From the cell containing the given text, extract its center point as (X, Y) coordinate. 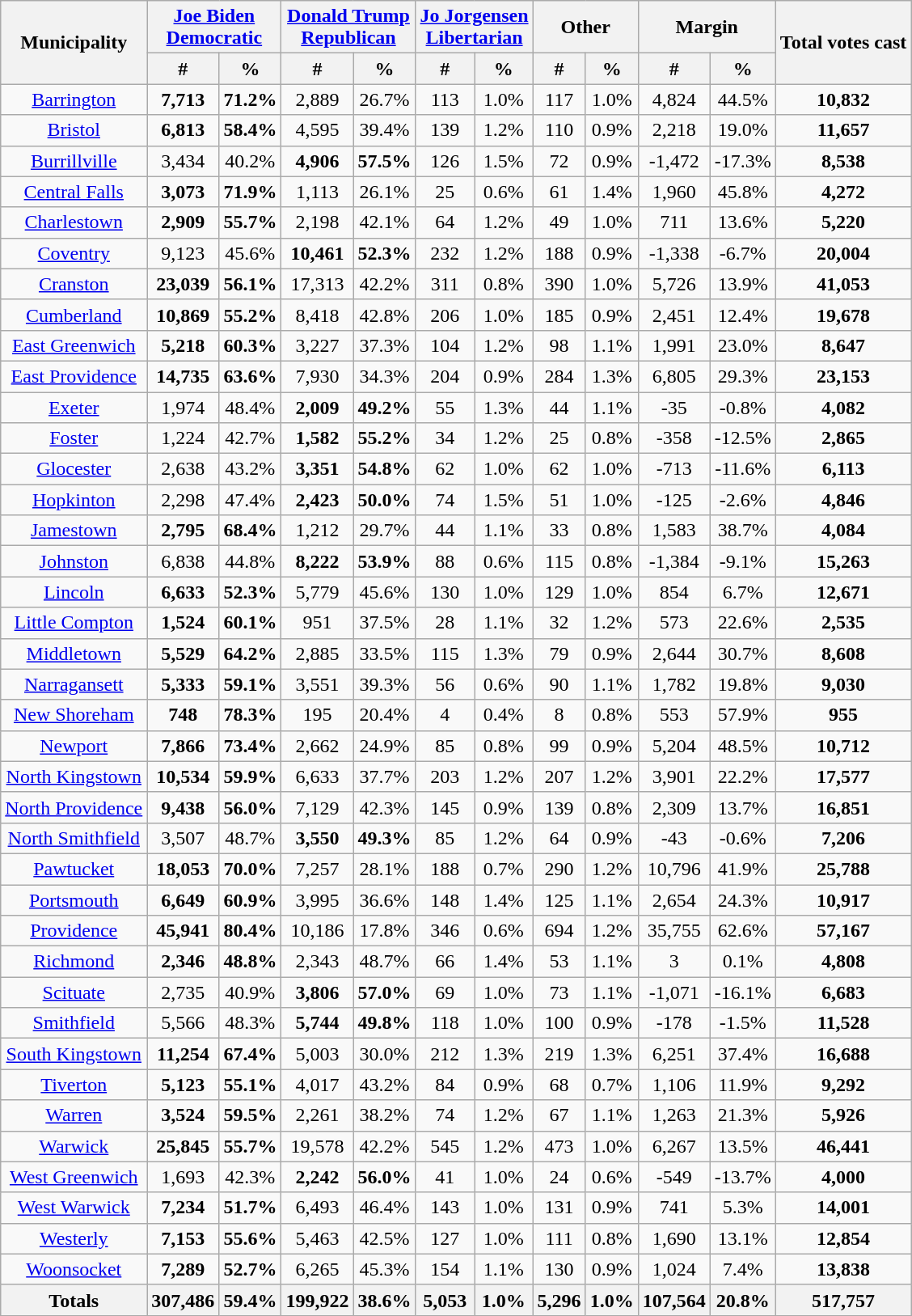
63.6% (251, 376)
232 (445, 253)
11,254 (183, 1054)
107,564 (674, 1300)
23.0% (742, 345)
64.2% (251, 654)
57.0% (385, 992)
148 (445, 900)
33 (559, 531)
Exeter (74, 407)
-549 (674, 1177)
1,212 (317, 531)
North Kingstown (74, 776)
8,418 (317, 315)
4,017 (317, 1085)
-12.5% (742, 438)
45.3% (385, 1269)
18,053 (183, 869)
7,153 (183, 1238)
199,922 (317, 1300)
104 (445, 345)
5.3% (742, 1208)
219 (559, 1054)
52.7% (251, 1269)
10,832 (843, 99)
Barrington (74, 99)
Charlestown (74, 222)
59.9% (251, 776)
-358 (674, 438)
2,346 (183, 962)
2,644 (674, 654)
33.5% (385, 654)
53.9% (385, 561)
67.4% (251, 1054)
204 (445, 376)
23,153 (843, 376)
5,296 (559, 1300)
23,039 (183, 284)
11.9% (742, 1085)
3,551 (317, 684)
129 (559, 592)
Bristol (74, 130)
-713 (674, 469)
57.9% (742, 715)
East Greenwich (74, 345)
5,003 (317, 1054)
6,493 (317, 1208)
48.5% (742, 746)
1,582 (317, 438)
60.1% (251, 623)
7,129 (317, 807)
55.1% (251, 1085)
13,838 (843, 1269)
15,263 (843, 561)
-9.1% (742, 561)
10,461 (317, 253)
-11.6% (742, 469)
79 (559, 654)
127 (445, 1238)
5,744 (317, 1023)
1,782 (674, 684)
7,289 (183, 1269)
17,577 (843, 776)
Middletown (74, 654)
2,909 (183, 222)
37.5% (385, 623)
20.8% (742, 1300)
8,538 (843, 161)
37.3% (385, 345)
25,845 (183, 1146)
98 (559, 345)
951 (317, 623)
3,227 (317, 345)
12.4% (742, 315)
46.4% (385, 1208)
17.8% (385, 931)
Total votes cast (843, 42)
37.7% (385, 776)
-1,071 (674, 992)
67 (559, 1115)
1,693 (183, 1177)
22.6% (742, 623)
49.3% (385, 838)
2,654 (674, 900)
40.2% (251, 161)
3,550 (317, 838)
58.4% (251, 130)
19,578 (317, 1146)
51.7% (251, 1208)
50.0% (385, 500)
4,084 (843, 531)
9,438 (183, 807)
4,824 (674, 99)
0.1% (742, 962)
1,263 (674, 1115)
73 (559, 992)
573 (674, 623)
59.1% (251, 684)
36.6% (385, 900)
207 (559, 776)
38.2% (385, 1115)
34.3% (385, 376)
60.3% (251, 345)
-1,338 (674, 253)
10,534 (183, 776)
Smithfield (74, 1023)
53 (559, 962)
1,974 (183, 407)
7,713 (183, 99)
Portsmouth (74, 900)
57.5% (385, 161)
48.3% (251, 1023)
2,735 (183, 992)
Little Compton (74, 623)
66 (445, 962)
45.8% (742, 192)
195 (317, 715)
69 (445, 992)
311 (445, 284)
Tiverton (74, 1085)
19.0% (742, 130)
113 (445, 99)
44.5% (742, 99)
73.4% (251, 746)
Warren (74, 1115)
5,218 (183, 345)
42.5% (385, 1238)
854 (674, 592)
49 (559, 222)
2,795 (183, 531)
16,688 (843, 1054)
Scituate (74, 992)
12,854 (843, 1238)
41,053 (843, 284)
4,595 (317, 130)
284 (559, 376)
78.3% (251, 715)
62.6% (742, 931)
30.7% (742, 654)
145 (445, 807)
3,901 (674, 776)
-178 (674, 1023)
143 (445, 1208)
55.6% (251, 1238)
40.9% (251, 992)
5,529 (183, 654)
0.4% (505, 715)
3,524 (183, 1115)
-1.5% (742, 1023)
99 (559, 746)
2,885 (317, 654)
3,995 (317, 900)
14,001 (843, 1208)
45,941 (183, 931)
10,186 (317, 931)
72 (559, 161)
2,242 (317, 1177)
Burrillville (74, 161)
2,889 (317, 99)
4,272 (843, 192)
-0.8% (742, 407)
59.4% (251, 1300)
41 (445, 1177)
5,204 (674, 746)
16,851 (843, 807)
-0.6% (742, 838)
2,662 (317, 746)
1,991 (674, 345)
70.0% (251, 869)
7,930 (317, 376)
39.3% (385, 684)
-2.6% (742, 500)
4 (445, 715)
390 (559, 284)
212 (445, 1054)
32 (559, 623)
37.4% (742, 1054)
6,683 (843, 992)
41.9% (742, 869)
Narragansett (74, 684)
6,265 (317, 1269)
5,779 (317, 592)
1,024 (674, 1269)
6,251 (674, 1054)
48.8% (251, 962)
Richmond (74, 962)
5,566 (183, 1023)
29.3% (742, 376)
20,004 (843, 253)
13.6% (742, 222)
-1,384 (674, 561)
North Providence (74, 807)
545 (445, 1146)
2,009 (317, 407)
59.5% (251, 1115)
42.1% (385, 222)
38.6% (385, 1300)
2,309 (674, 807)
126 (445, 161)
12,671 (843, 592)
6,813 (183, 130)
13.5% (742, 1146)
Cranston (74, 284)
100 (559, 1023)
56 (445, 684)
Joe BidenDemocratic (214, 28)
Margin (707, 28)
6,805 (674, 376)
8 (559, 715)
Municipality (74, 42)
44.8% (251, 561)
Warwick (74, 1146)
206 (445, 315)
South Kingstown (74, 1054)
10,917 (843, 900)
131 (559, 1208)
2,218 (674, 130)
East Providence (74, 376)
5,053 (445, 1300)
Westerly (74, 1238)
68 (559, 1085)
19,678 (843, 315)
Cumberland (74, 315)
Providence (74, 931)
2,261 (317, 1115)
4,082 (843, 407)
Hopkinton (74, 500)
346 (445, 931)
4,000 (843, 1177)
11,657 (843, 130)
-35 (674, 407)
28.1% (385, 869)
-13.7% (742, 1177)
9,030 (843, 684)
21.3% (742, 1115)
748 (183, 715)
13.1% (742, 1238)
39.4% (385, 130)
46,441 (843, 1146)
1,960 (674, 192)
5,123 (183, 1085)
553 (674, 715)
-17.3% (742, 161)
38.7% (742, 531)
473 (559, 1146)
54.8% (385, 469)
10,712 (843, 746)
1,113 (317, 192)
1,524 (183, 623)
88 (445, 561)
5,333 (183, 684)
25,788 (843, 869)
2,423 (317, 500)
117 (559, 99)
8,222 (317, 561)
307,486 (183, 1300)
Glocester (74, 469)
42.8% (385, 315)
3,507 (183, 838)
7,866 (183, 746)
Foster (74, 438)
Central Falls (74, 192)
Other (585, 28)
20.4% (385, 715)
694 (559, 931)
6,113 (843, 469)
3,806 (317, 992)
56.1% (251, 284)
5,726 (674, 284)
955 (843, 715)
517,757 (843, 1300)
90 (559, 684)
47.4% (251, 500)
Pawtucket (74, 869)
30.0% (385, 1054)
49.8% (385, 1023)
2,451 (674, 315)
9,123 (183, 253)
6,838 (183, 561)
80.4% (251, 931)
-6.7% (742, 253)
68.4% (251, 531)
711 (674, 222)
4,808 (843, 962)
26.7% (385, 99)
1,106 (674, 1085)
West Greenwich (74, 1177)
2,198 (317, 222)
9,292 (843, 1085)
Coventry (74, 253)
7.4% (742, 1269)
111 (559, 1238)
Jo JorgensenLibertarian (474, 28)
57,167 (843, 931)
2,298 (183, 500)
125 (559, 900)
Johnston (74, 561)
13.9% (742, 284)
84 (445, 1085)
741 (674, 1208)
17,313 (317, 284)
10,869 (183, 315)
11,528 (843, 1023)
71.9% (251, 192)
7,234 (183, 1208)
New Shoreham (74, 715)
6,267 (674, 1146)
29.7% (385, 531)
3,351 (317, 469)
203 (445, 776)
7,206 (843, 838)
2,865 (843, 438)
28 (445, 623)
Jamestown (74, 531)
8,608 (843, 654)
42.7% (251, 438)
60.9% (251, 900)
14,735 (183, 376)
-125 (674, 500)
6,649 (183, 900)
1,224 (183, 438)
2,535 (843, 623)
-43 (674, 838)
71.2% (251, 99)
5,463 (317, 1238)
1,690 (674, 1238)
24.3% (742, 900)
55 (445, 407)
4,906 (317, 161)
48.4% (251, 407)
-16.1% (742, 992)
51 (559, 500)
4,846 (843, 500)
19.8% (742, 684)
-1,472 (674, 161)
Woonsocket (74, 1269)
290 (559, 869)
3,434 (183, 161)
26.1% (385, 192)
13.7% (742, 807)
24 (559, 1177)
154 (445, 1269)
2,343 (317, 962)
North Smithfield (74, 838)
185 (559, 315)
10,796 (674, 869)
Newport (74, 746)
5,220 (843, 222)
61 (559, 192)
110 (559, 130)
22.2% (742, 776)
West Warwick (74, 1208)
34 (445, 438)
24.9% (385, 746)
2,638 (183, 469)
3 (674, 962)
7,257 (317, 869)
8,647 (843, 345)
Donald TrumpRepublican (348, 28)
35,755 (674, 931)
118 (445, 1023)
49.2% (385, 407)
6.7% (742, 592)
3,073 (183, 192)
5,926 (843, 1115)
1,583 (674, 531)
Totals (74, 1300)
Lincoln (74, 592)
